Determine the [X, Y] coordinate at the center of the cell enclosing the given text.  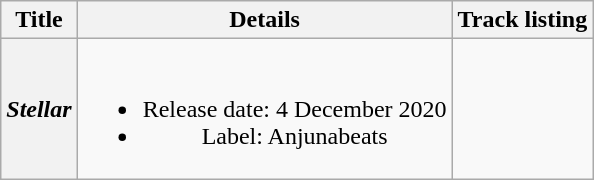
Track listing [522, 20]
Title [39, 20]
Stellar [39, 109]
Details [264, 20]
Release date: 4 December 2020Label: Anjunabeats [264, 109]
